Detect which cell encompasses the target text, then output its [x, y] center coordinate. 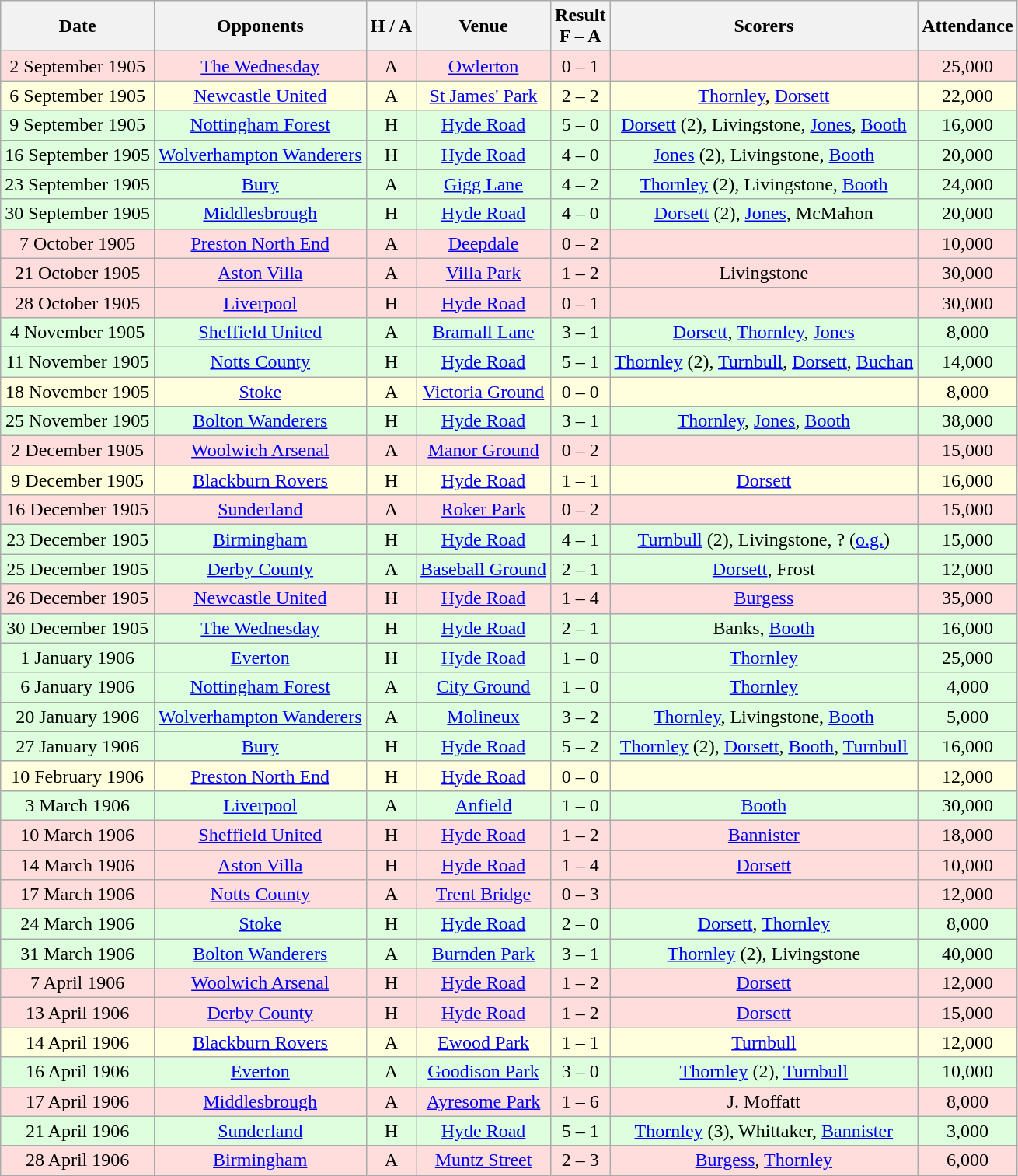
7 April 1906 [78, 983]
Trent Bridge [483, 895]
Manor Ground [483, 451]
Muntz Street [483, 1160]
5,000 [967, 717]
City Ground [483, 687]
38,000 [967, 421]
10 February 1906 [78, 776]
24 March 1906 [78, 924]
6 September 1905 [78, 96]
13 April 1906 [78, 1013]
Gigg Lane [483, 184]
2 December 1905 [78, 451]
35,000 [967, 598]
9 September 1905 [78, 125]
Thornley, Dorsett [764, 96]
Dorsett (2), Jones, McMahon [764, 214]
Thornley (2), Turnbull [764, 1072]
Thornley, Jones, Booth [764, 421]
10 March 1906 [78, 835]
Attendance [967, 26]
Ayresome Park [483, 1101]
6,000 [967, 1160]
ResultF – A [580, 26]
27 January 1906 [78, 746]
Livingstone [764, 273]
25 December 1905 [78, 569]
5 – 0 [580, 125]
1 – 6 [580, 1101]
2 – 3 [580, 1160]
Venue [483, 26]
17 March 1906 [78, 895]
5 – 2 [580, 746]
31 March 1906 [78, 954]
Scorers [764, 26]
3 – 2 [580, 717]
16 April 1906 [78, 1072]
30 September 1905 [78, 214]
22,000 [967, 96]
Owlerton [483, 66]
Thornley (2), Turnbull, Dorsett, Buchan [764, 361]
Dorsett, Thornley, Jones [764, 332]
Baseball Ground [483, 569]
2 – 2 [580, 96]
6 January 1906 [78, 687]
18 November 1905 [78, 391]
Bramall Lane [483, 332]
Booth [764, 805]
40,000 [967, 954]
Molineux [483, 717]
Burgess [764, 598]
21 October 1905 [78, 273]
16 December 1905 [78, 510]
Goodison Park [483, 1072]
Dorsett (2), Livingstone, Jones, Booth [764, 125]
Opponents [260, 26]
Turnbull (2), Livingstone, ? (o.g.) [764, 539]
St James' Park [483, 96]
Thornley, Livingstone, Booth [764, 717]
Burgess, Thornley [764, 1160]
4,000 [967, 687]
Turnbull [764, 1042]
Date [78, 26]
Burnden Park [483, 954]
Jones (2), Livingstone, Booth [764, 155]
23 September 1905 [78, 184]
14 March 1906 [78, 865]
Villa Park [483, 273]
14 April 1906 [78, 1042]
2 – 0 [580, 924]
24,000 [967, 184]
Deepdale [483, 243]
25 November 1905 [78, 421]
3 March 1906 [78, 805]
Thornley (2), Livingstone [764, 954]
7 October 1905 [78, 243]
Banks, Booth [764, 628]
2 September 1905 [78, 66]
J. Moffatt [764, 1101]
28 October 1905 [78, 302]
Ewood Park [483, 1042]
H / A [391, 26]
4 – 2 [580, 184]
Bannister [764, 835]
11 November 1905 [78, 361]
20 January 1906 [78, 717]
4 November 1905 [78, 332]
3,000 [967, 1131]
30 December 1905 [78, 628]
1 January 1906 [78, 658]
Anfield [483, 805]
Roker Park [483, 510]
26 December 1905 [78, 598]
28 April 1906 [78, 1160]
0 – 3 [580, 895]
17 April 1906 [78, 1101]
14,000 [967, 361]
23 December 1905 [78, 539]
16 September 1905 [78, 155]
18,000 [967, 835]
Dorsett, Frost [764, 569]
Thornley (2), Dorsett, Booth, Turnbull [764, 746]
Thornley (3), Whittaker, Bannister [764, 1131]
3 – 0 [580, 1072]
Thornley (2), Livingstone, Booth [764, 184]
Dorsett, Thornley [764, 924]
9 December 1905 [78, 480]
4 – 1 [580, 539]
Victoria Ground [483, 391]
21 April 1906 [78, 1131]
